Scan for the cell matching the given text and deliver its (X, Y) coordinate at center. 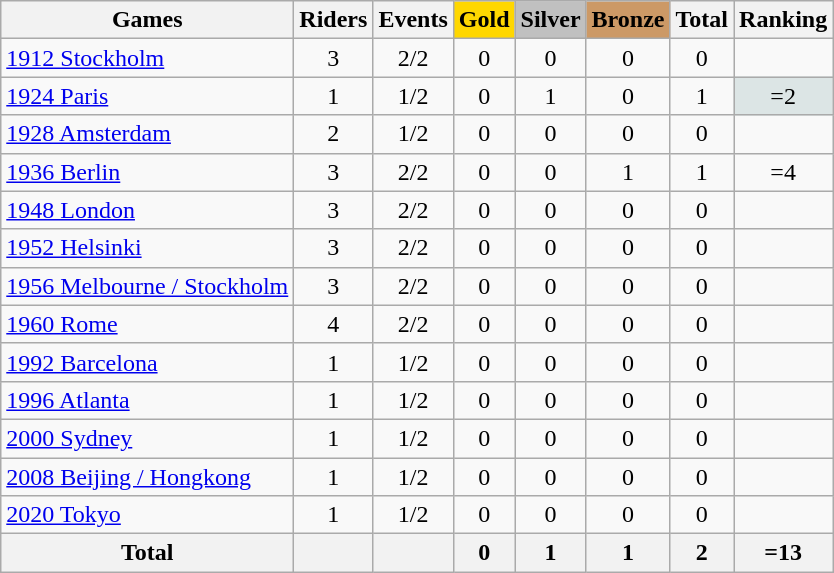
1992 Barcelona (148, 362)
1936 Berlin (148, 172)
1996 Atlanta (148, 400)
Games (148, 20)
1952 Helsinki (148, 248)
Gold (484, 20)
1948 London (148, 210)
2020 Tokyo (148, 515)
=2 (784, 96)
Silver (550, 20)
1956 Melbourne / Stockholm (148, 286)
=13 (784, 553)
Ranking (784, 20)
2008 Beijing / Hongkong (148, 477)
Events (413, 20)
1960 Rome (148, 324)
Bronze (628, 20)
4 (334, 324)
1924 Paris (148, 96)
1928 Amsterdam (148, 134)
2000 Sydney (148, 438)
Riders (334, 20)
=4 (784, 172)
1912 Stockholm (148, 58)
